Search for the cell housing the specified text and yield its (X, Y) center coordinate. 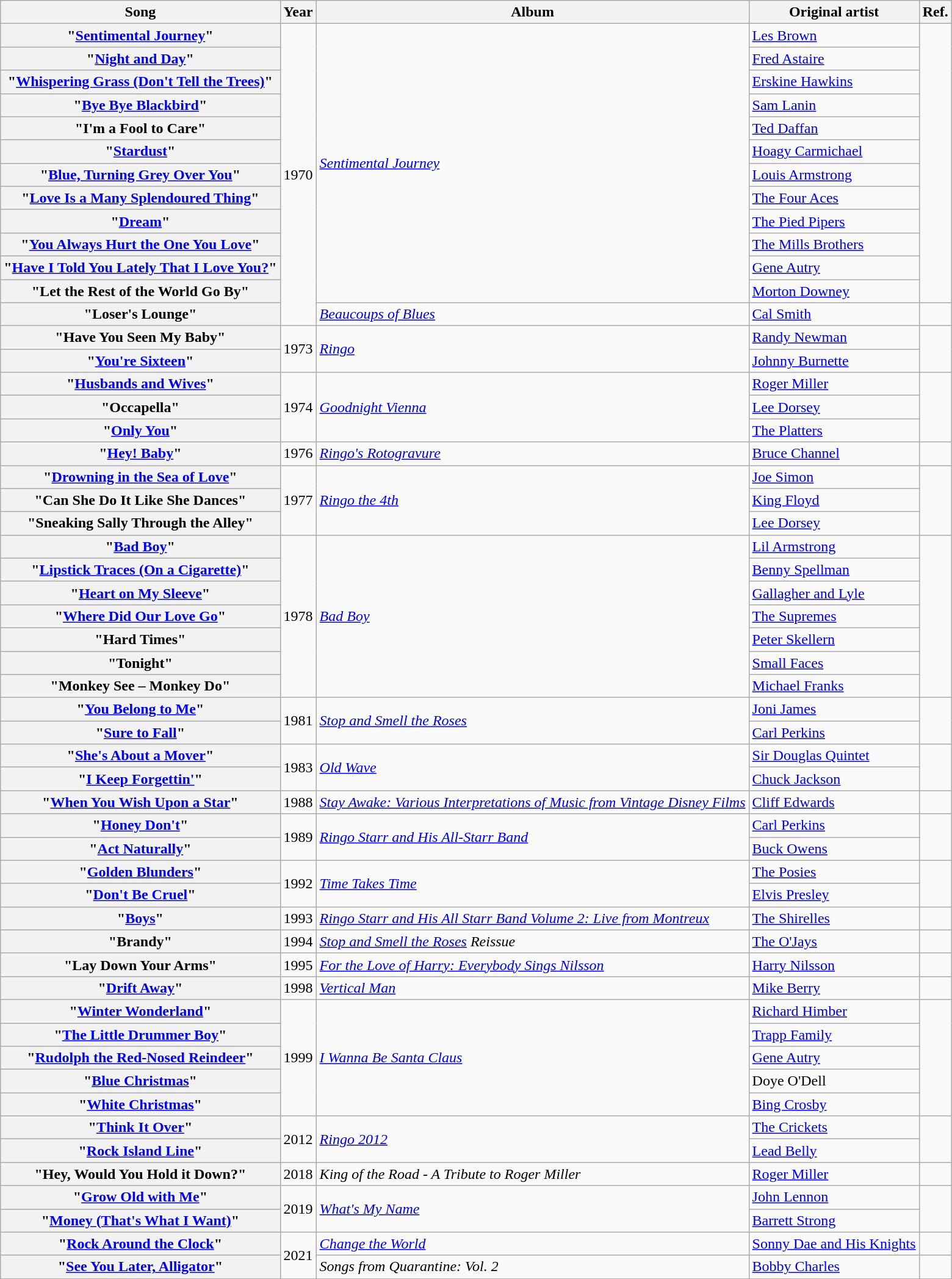
Ringo Starr and His All Starr Band Volume 2: Live from Montreux (532, 918)
"You Belong to Me" (140, 709)
Lead Belly (834, 1151)
Lil Armstrong (834, 546)
Sir Douglas Quintet (834, 756)
1976 (298, 454)
1989 (298, 837)
"Honey Don't" (140, 825)
"Only You" (140, 430)
"Stardust" (140, 151)
Sentimental Journey (532, 164)
Richard Himber (834, 1011)
Sam Lanin (834, 105)
What's My Name (532, 1209)
Cal Smith (834, 314)
"I'm a Fool to Care" (140, 128)
Time Takes Time (532, 883)
"Have You Seen My Baby" (140, 338)
"Bye Bye Blackbird" (140, 105)
1995 (298, 965)
Change the World (532, 1244)
Gallagher and Lyle (834, 593)
Original artist (834, 12)
"Money (That's What I Want)" (140, 1220)
"Think It Over" (140, 1128)
"Rock Island Line" (140, 1151)
The Mills Brothers (834, 244)
"Lipstick Traces (On a Cigarette)" (140, 570)
The Posies (834, 872)
"Love Is a Many Splendoured Thing" (140, 198)
Barrett Strong (834, 1220)
Small Faces (834, 662)
"I Keep Forgettin'" (140, 779)
"Where Did Our Love Go" (140, 616)
"Tonight" (140, 662)
1999 (298, 1057)
Hoagy Carmichael (834, 151)
"Have I Told You Lately That I Love You?" (140, 267)
"Monkey See – Monkey Do" (140, 686)
Harry Nilsson (834, 965)
The O'Jays (834, 941)
"Lay Down Your Arms" (140, 965)
Ref. (935, 12)
Joni James (834, 709)
"Grow Old with Me" (140, 1197)
1983 (298, 767)
2021 (298, 1255)
Bad Boy (532, 616)
1998 (298, 988)
1988 (298, 802)
1973 (298, 349)
The Shirelles (834, 918)
"Hard Times" (140, 639)
"Sneaking Sally Through the Alley" (140, 523)
"Sure to Fall" (140, 733)
Beaucoups of Blues (532, 314)
1974 (298, 407)
"The Little Drummer Boy" (140, 1035)
Trapp Family (834, 1035)
2018 (298, 1174)
King Floyd (834, 500)
Bing Crosby (834, 1104)
Fred Astaire (834, 59)
"Bad Boy" (140, 546)
The Crickets (834, 1128)
Joe Simon (834, 477)
1993 (298, 918)
Goodnight Vienna (532, 407)
"White Christmas" (140, 1104)
Peter Skellern (834, 639)
"Night and Day" (140, 59)
Randy Newman (834, 338)
Mike Berry (834, 988)
"Rock Around the Clock" (140, 1244)
"Blue, Turning Grey Over You" (140, 175)
Ted Daffan (834, 128)
Ringo's Rotogravure (532, 454)
Michael Franks (834, 686)
1981 (298, 721)
"You're Sixteen" (140, 361)
Song (140, 12)
Stay Awake: Various Interpretations of Music from Vintage Disney Films (532, 802)
"Dream" (140, 221)
Old Wave (532, 767)
Ringo (532, 349)
Stop and Smell the Roses (532, 721)
"Don't Be Cruel" (140, 895)
The Pied Pipers (834, 221)
1992 (298, 883)
"See You Later, Alligator" (140, 1267)
"Boys" (140, 918)
"Act Naturally" (140, 849)
Stop and Smell the Roses Reissue (532, 941)
Johnny Burnette (834, 361)
"Sentimental Journey" (140, 35)
The Supremes (834, 616)
John Lennon (834, 1197)
"Heart on My Sleeve" (140, 593)
"Loser's Lounge" (140, 314)
"Brandy" (140, 941)
Year (298, 12)
Bruce Channel (834, 454)
Songs from Quarantine: Vol. 2 (532, 1267)
"You Always Hurt the One You Love" (140, 244)
King of the Road - A Tribute to Roger Miller (532, 1174)
Benny Spellman (834, 570)
1978 (298, 616)
"Rudolph the Red-Nosed Reindeer" (140, 1058)
"Let the Rest of the World Go By" (140, 291)
"Drift Away" (140, 988)
The Platters (834, 430)
"Husbands and Wives" (140, 384)
Morton Downey (834, 291)
The Four Aces (834, 198)
"Blue Christmas" (140, 1081)
Vertical Man (532, 988)
Cliff Edwards (834, 802)
Doye O'Dell (834, 1081)
"When You Wish Upon a Star" (140, 802)
1977 (298, 500)
Sonny Dae and His Knights (834, 1244)
I Wanna Be Santa Claus (532, 1057)
For the Love of Harry: Everybody Sings Nilsson (532, 965)
"She's About a Mover" (140, 756)
Les Brown (834, 35)
Louis Armstrong (834, 175)
"Drowning in the Sea of Love" (140, 477)
Bobby Charles (834, 1267)
2019 (298, 1209)
"Golden Blunders" (140, 872)
Ringo 2012 (532, 1139)
"Hey, Would You Hold it Down?" (140, 1174)
Chuck Jackson (834, 779)
"Can She Do It Like She Dances" (140, 500)
1994 (298, 941)
Ringo the 4th (532, 500)
"Occapella" (140, 407)
Ringo Starr and His All-Starr Band (532, 837)
Buck Owens (834, 849)
"Hey! Baby" (140, 454)
Erskine Hawkins (834, 82)
"Winter Wonderland" (140, 1011)
Album (532, 12)
Elvis Presley (834, 895)
"Whispering Grass (Don't Tell the Trees)" (140, 82)
2012 (298, 1139)
1970 (298, 175)
